Locate the cell with the specified text and output its [x, y] center coordinate. 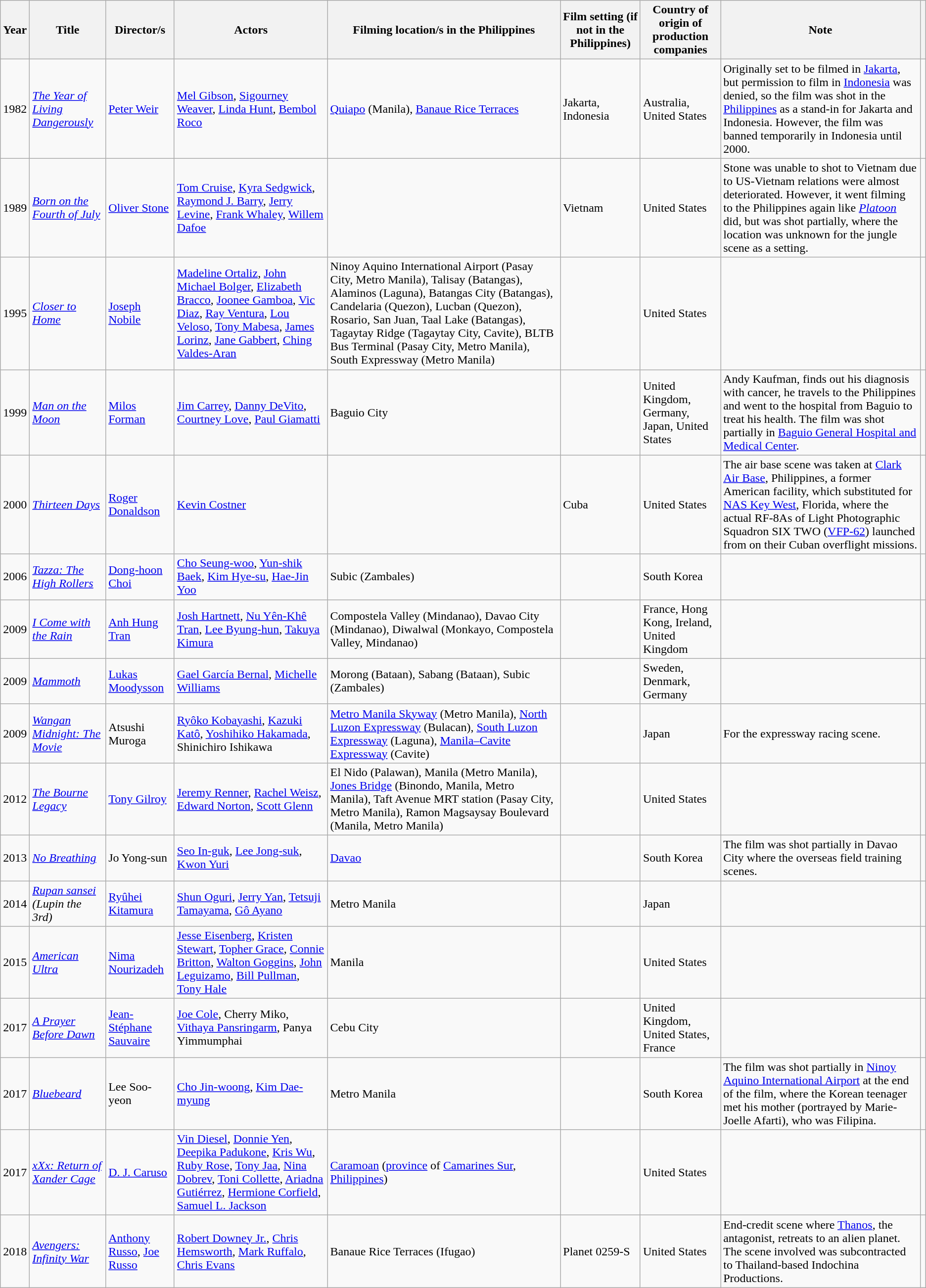
Peter Weir [140, 109]
2013 [15, 858]
Actors [251, 30]
Ryôko Kobayashi, Kazuki Katô, Yoshihiko Hakamada, Shinichiro Ishikawa [251, 733]
Manila [444, 963]
2000 [15, 505]
Year [15, 30]
2006 [15, 577]
The Bourne Legacy [68, 799]
Wangan Midnight: The Movie [68, 733]
Kevin Costner [251, 505]
Josh Hartnett, Nu Yên-Khê Tran, Lee Byung-hun, Takuya Kimura [251, 629]
2012 [15, 799]
Banaue Rice Terraces (Ifugao) [444, 1251]
A Prayer Before Dawn [68, 1028]
Vietnam [601, 208]
Compostela Valley (Mindanao), Davao City (Mindanao), Diwalwal (Monkayo, Compostela Valley, Mindanao) [444, 629]
Milos Forman [140, 413]
Jesse Eisenberg, Kristen Stewart, Topher Grace, Connie Britton, Walton Goggins, John Leguizamo, Bill Pullman, Tony Hale [251, 963]
Davao [444, 858]
United Kingdom, United States, France [680, 1028]
Metro Manila Skyway (Metro Manila), North Luzon Expressway (Bulacan), South Luzon Expressway (Laguna), Manila–Cavite Expressway (Cavite) [444, 733]
Anh Hung Tran [140, 629]
Rupan sansei (Lupin the 3rd) [68, 903]
Lee Soo-yeon [140, 1094]
Director/s [140, 30]
Gael García Bernal, Michelle Williams [251, 681]
1999 [15, 413]
xXx: Return of Xander Cage [68, 1172]
Country of origin of production companies [680, 30]
Cho Seung-woo, Yun-shik Baek, Kim Hye-su, Hae-Jin Yoo [251, 577]
France, Hong Kong, Ireland, United Kingdom [680, 629]
Jo Yong-sun [140, 858]
Mel Gibson, Sigourney Weaver, Linda Hunt, Bembol Roco [251, 109]
Title [68, 30]
Avengers: Infinity War [68, 1251]
Atsushi Muroga [140, 733]
The Year of Living Dangerously [68, 109]
American Ultra [68, 963]
Bluebeard [68, 1094]
United Kingdom, Germany, Japan, United States [680, 413]
Sweden, Denmark, Germany [680, 681]
Born on the Fourth of July [68, 208]
Cho Jin-woong, Kim Dae-myung [251, 1094]
Cuba [601, 505]
Baguio City [444, 413]
Cebu City [444, 1028]
D. J. Caruso [140, 1172]
1995 [15, 314]
Tony Gilroy [140, 799]
Mammoth [68, 681]
Ryûhei Kitamura [140, 903]
For the expressway racing scene. [820, 733]
Jeremy Renner, Rachel Weisz, Edward Norton, Scott Glenn [251, 799]
Lukas Moodysson [140, 681]
Subic (Zambales) [444, 577]
Morong (Bataan), Sabang (Bataan), Subic (Zambales) [444, 681]
Tom Cruise, Kyra Sedgwick, Raymond J. Barry, Jerry Levine, Frank Whaley, Willem Dafoe [251, 208]
Australia, United States [680, 109]
Jean-Stéphane Sauvaire [140, 1028]
Filming location/s in the Philippines [444, 30]
Planet 0259-S [601, 1251]
Robert Downey Jr., Chris Hemsworth, Mark Ruffalo, Chris Evans [251, 1251]
The film was shot partially in Davao City where the overseas field training scenes. [820, 858]
Shun Oguri, Jerry Yan, Tetsuji Tamayama, Gô Ayano [251, 903]
Roger Donaldson [140, 505]
Nima Nourizadeh [140, 963]
Note [820, 30]
Jakarta, Indonesia [601, 109]
No Breathing [68, 858]
Quiapo (Manila), Banaue Rice Terraces [444, 109]
Joe Cole, Cherry Miko, Vithaya Pansringarm, Panya Yimmumphai [251, 1028]
Joseph Nobile [140, 314]
2015 [15, 963]
2018 [15, 1251]
Dong-hoon Choi [140, 577]
Seo In-guk, Lee Jong-suk, Kwon Yuri [251, 858]
Jim Carrey, Danny DeVito, Courtney Love, Paul Giamatti [251, 413]
1989 [15, 208]
Oliver Stone [140, 208]
Caramoan (province of Camarines Sur, Philippines) [444, 1172]
Closer to Home [68, 314]
1982 [15, 109]
I Come with the Rain [68, 629]
Thirteen Days [68, 505]
Man on the Moon [68, 413]
Film setting (if not in the Philippines) [601, 30]
Tazza: The High Rollers [68, 577]
Anthony Russo, Joe Russo [140, 1251]
2014 [15, 903]
